Locate the cell with the specified text and output its [x, y] center coordinate. 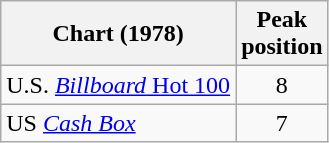
7 [282, 123]
US Cash Box [118, 123]
Peakposition [282, 34]
8 [282, 85]
Chart (1978) [118, 34]
U.S. Billboard Hot 100 [118, 85]
